Return [x, y] of the center of cell containing provided text 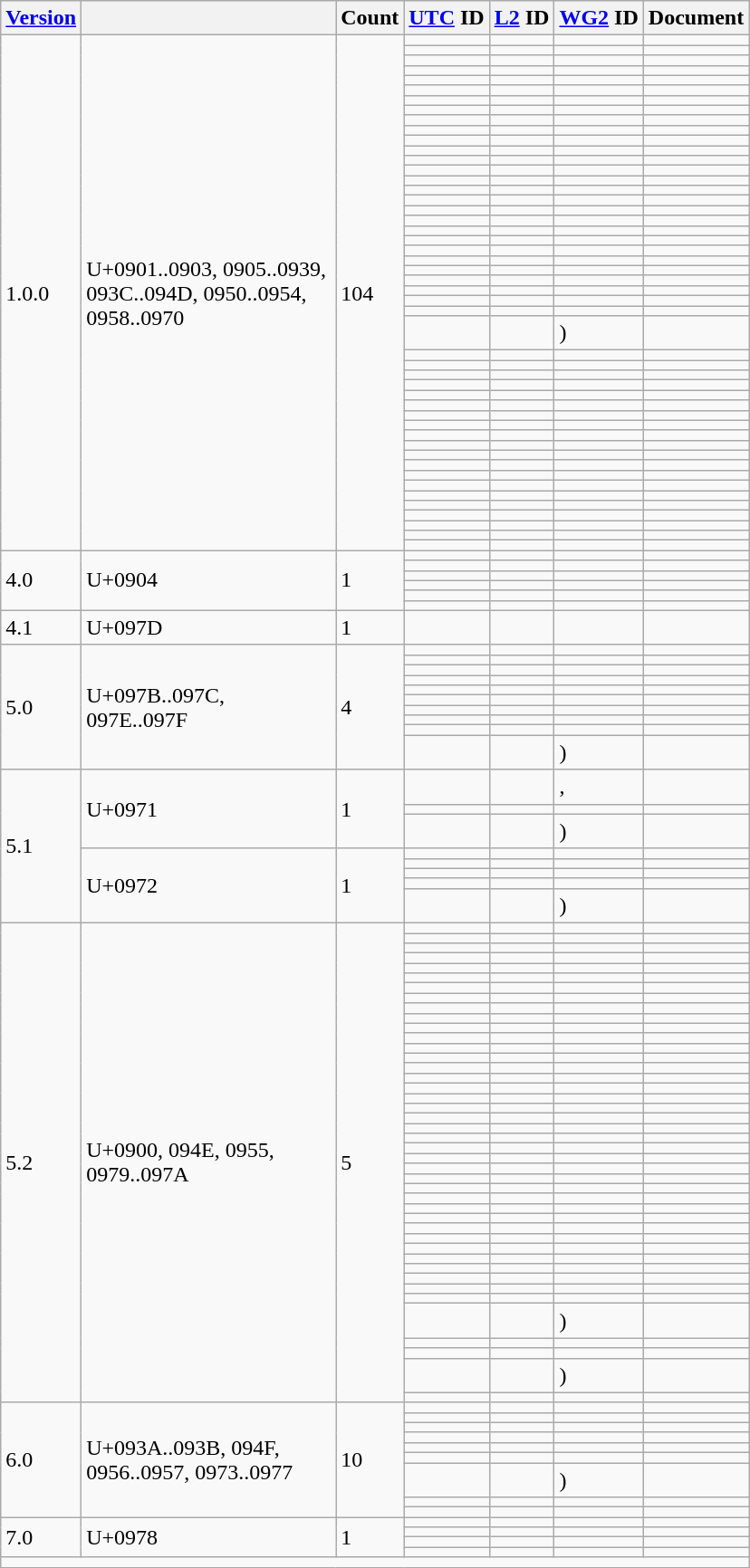
U+0901..0903, 0905..0939, 093C..094D, 0950..0954, 0958..0970 [208, 293]
5.2 [42, 1162]
, [599, 787]
U+0978 [208, 1537]
U+0900, 094E, 0955, 0979..097A [208, 1162]
Version [42, 18]
5.0 [42, 707]
UTC ID [447, 18]
Document [696, 18]
U+0972 [208, 885]
U+0971 [208, 809]
5.1 [42, 846]
U+0904 [208, 580]
4.0 [42, 580]
U+097D [208, 627]
U+097B..097C, 097E..097F [208, 707]
104 [370, 293]
4 [370, 707]
Count [370, 18]
U+093A..093B, 094F, 0956..0957, 0973..0977 [208, 1459]
WG2 ID [599, 18]
1.0.0 [42, 293]
5 [370, 1162]
6.0 [42, 1459]
7.0 [42, 1537]
L2 ID [522, 18]
4.1 [42, 627]
10 [370, 1459]
